Find where the given text appears and provide that cell's center as [x, y] coordinate. 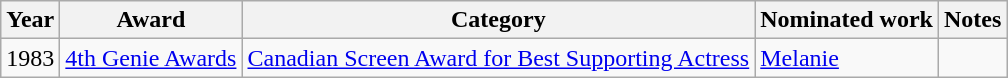
Category [498, 20]
Nominated work [847, 20]
Year [30, 20]
4th Genie Awards [151, 58]
Melanie [847, 58]
1983 [30, 58]
Canadian Screen Award for Best Supporting Actress [498, 58]
Award [151, 20]
Notes [972, 20]
